Locate the cell with the specified text and output its (x, y) center coordinate. 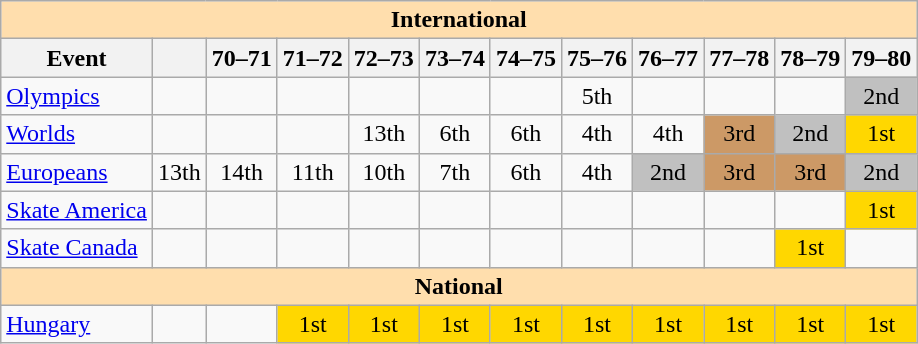
71–72 (312, 58)
77–78 (740, 58)
5th (596, 96)
70–71 (242, 58)
10th (384, 172)
Skate America (77, 210)
Event (77, 58)
7th (454, 172)
International (459, 20)
73–74 (454, 58)
76–77 (668, 58)
National (459, 286)
Europeans (77, 172)
Olympics (77, 96)
Worlds (77, 134)
79–80 (882, 58)
Hungary (77, 324)
78–79 (810, 58)
14th (242, 172)
11th (312, 172)
75–76 (596, 58)
72–73 (384, 58)
Skate Canada (77, 248)
74–75 (526, 58)
